Provide the [x, y] coordinate of the cell's center where the given text is located.  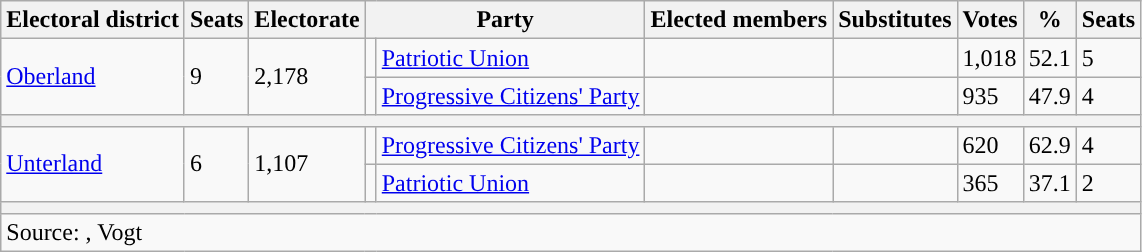
365 [990, 183]
Unterland [93, 164]
% [1050, 20]
5 [1108, 58]
Oberland [93, 77]
Source: , Vogt [571, 232]
Substitutes [895, 20]
620 [990, 145]
6 [216, 164]
2 [1108, 183]
47.9 [1050, 96]
1,107 [307, 164]
2,178 [307, 77]
Electorate [307, 20]
Elected members [739, 20]
1,018 [990, 58]
935 [990, 96]
62.9 [1050, 145]
Votes [990, 20]
52.1 [1050, 58]
37.1 [1050, 183]
Party [505, 20]
Electoral district [93, 20]
9 [216, 77]
